Find where the given text appears and provide that cell's center as (x, y) coordinate. 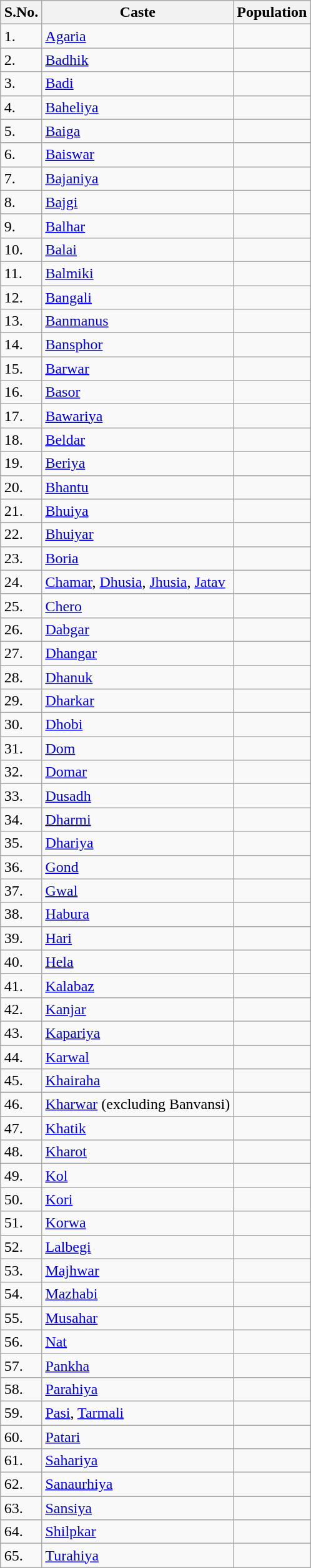
59. (21, 1413)
33. (21, 796)
Nat (137, 1342)
4. (21, 107)
54. (21, 1294)
Dhanuk (137, 677)
14. (21, 345)
Hela (137, 962)
S.No. (21, 12)
Barwar (137, 369)
Dhariya (137, 843)
Gond (137, 867)
51. (21, 1223)
3. (21, 84)
37. (21, 891)
36. (21, 867)
Basor (137, 392)
Parahiya (137, 1389)
50. (21, 1199)
Dusadh (137, 796)
Baheliya (137, 107)
Balhar (137, 226)
Dhangar (137, 653)
Turahiya (137, 1556)
62. (21, 1484)
17. (21, 416)
26. (21, 629)
Bangali (137, 298)
Shilpkar (137, 1532)
2. (21, 60)
53. (21, 1270)
Bansphor (137, 345)
Sahariya (137, 1461)
Dom (137, 748)
Population (272, 12)
31. (21, 748)
Kharwar (excluding Banvansi) (137, 1105)
Kori (137, 1199)
Mazhabi (137, 1294)
46. (21, 1105)
Agaria (137, 36)
Korwa (137, 1223)
Dhobi (137, 725)
Balai (137, 249)
38. (21, 914)
16. (21, 392)
Baiswar (137, 155)
60. (21, 1436)
15. (21, 369)
9. (21, 226)
29. (21, 701)
Sansiya (137, 1508)
41. (21, 985)
Bajaniya (137, 178)
63. (21, 1508)
25. (21, 606)
47. (21, 1128)
Dharkar (137, 701)
32. (21, 772)
39. (21, 938)
Pankha (137, 1365)
22. (21, 535)
7. (21, 178)
20. (21, 487)
52. (21, 1247)
27. (21, 653)
10. (21, 249)
65. (21, 1556)
1. (21, 36)
Dabgar (137, 629)
Balmiki (137, 273)
11. (21, 273)
Boria (137, 558)
Badi (137, 84)
42. (21, 1009)
Beriya (137, 463)
18. (21, 440)
44. (21, 1057)
Hari (137, 938)
30. (21, 725)
Chero (137, 606)
Badhik (137, 60)
Khatik (137, 1128)
12. (21, 298)
13. (21, 321)
Gwal (137, 891)
Chamar, Dhusia, Jhusia, Jatav (137, 582)
Habura (137, 914)
8. (21, 202)
Kalabaz (137, 985)
Pasi, Tarmali (137, 1413)
57. (21, 1365)
Kharot (137, 1152)
19. (21, 463)
Banmanus (137, 321)
Sanaurhiya (137, 1484)
5. (21, 131)
Dharmi (137, 820)
Bhuiyar (137, 535)
49. (21, 1176)
Patari (137, 1436)
48. (21, 1152)
Bhantu (137, 487)
Kanjar (137, 1009)
Kapariya (137, 1033)
58. (21, 1389)
Lalbegi (137, 1247)
55. (21, 1318)
Bawariya (137, 416)
Musahar (137, 1318)
45. (21, 1081)
35. (21, 843)
Domar (137, 772)
Baiga (137, 131)
Kol (137, 1176)
34. (21, 820)
23. (21, 558)
21. (21, 511)
43. (21, 1033)
Caste (137, 12)
Bajgi (137, 202)
6. (21, 155)
61. (21, 1461)
28. (21, 677)
Khairaha (137, 1081)
Majhwar (137, 1270)
Bhuiya (137, 511)
24. (21, 582)
56. (21, 1342)
Karwal (137, 1057)
40. (21, 962)
Beldar (137, 440)
64. (21, 1532)
